Identify which cell holds the provided text, then report its (x, y) central coordinate. 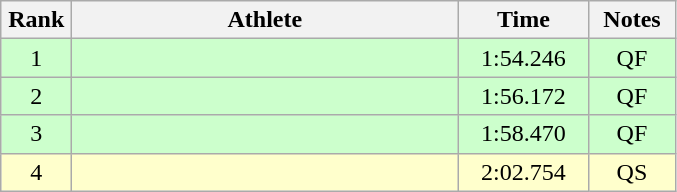
Time (524, 20)
1 (36, 58)
Athlete (265, 20)
Notes (632, 20)
1:56.172 (524, 96)
1:54.246 (524, 58)
3 (36, 134)
QS (632, 172)
Rank (36, 20)
4 (36, 172)
2:02.754 (524, 172)
2 (36, 96)
1:58.470 (524, 134)
